Return the (x, y) coordinate for the center point of the cell that contains the specified text.  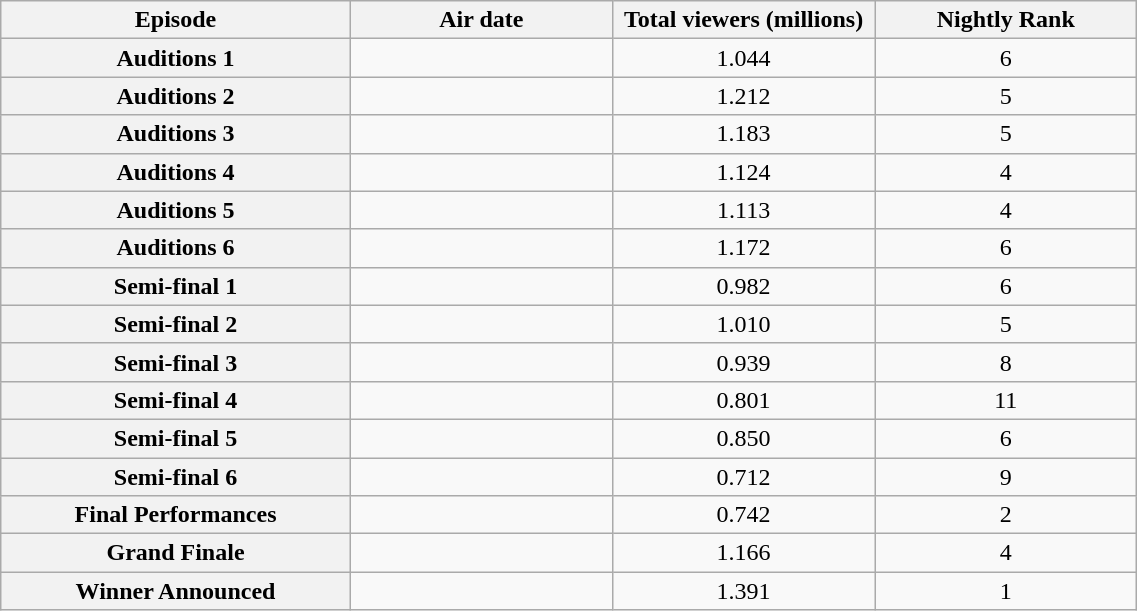
Auditions 5 (176, 210)
1.010 (743, 324)
11 (1006, 400)
2 (1006, 515)
1.183 (743, 134)
Semi-final 2 (176, 324)
Total viewers (millions) (743, 20)
Auditions 3 (176, 134)
1.172 (743, 248)
Semi-final 6 (176, 477)
Auditions 4 (176, 172)
1.391 (743, 591)
0.712 (743, 477)
0.850 (743, 438)
Auditions 6 (176, 248)
Semi-final 5 (176, 438)
0.982 (743, 286)
9 (1006, 477)
Grand Finale (176, 553)
Air date (481, 20)
Nightly Rank (1006, 20)
0.801 (743, 400)
1 (1006, 591)
0.742 (743, 515)
Semi-final 3 (176, 362)
Winner Announced (176, 591)
1.166 (743, 553)
1.124 (743, 172)
Auditions 2 (176, 96)
Episode (176, 20)
Auditions 1 (176, 58)
1.113 (743, 210)
8 (1006, 362)
Semi-final 1 (176, 286)
Semi-final 4 (176, 400)
Final Performances (176, 515)
1.212 (743, 96)
1.044 (743, 58)
0.939 (743, 362)
